Detect which cell encompasses the target text, then output its [x, y] center coordinate. 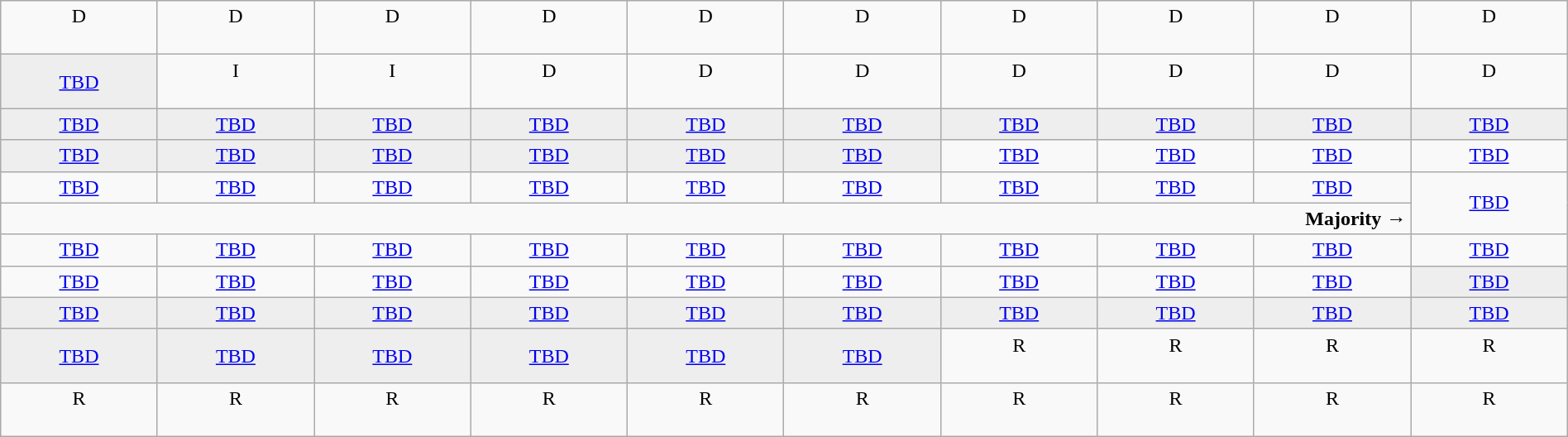
Majority → [706, 218]
